Extract the (x, y) coordinate from the center of the cell holding the provided text.  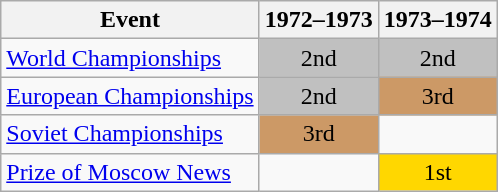
European Championships (130, 96)
World Championships (130, 58)
Soviet Championships (130, 134)
1972–1973 (318, 20)
1973–1974 (438, 20)
Event (130, 20)
Prize of Moscow News (130, 172)
1st (438, 172)
